Return the [X, Y] coordinate for the center point of the cell that contains the specified text.  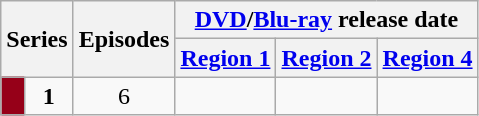
Series [37, 39]
DVD/Blu-ray release date [326, 20]
1 [48, 96]
Region 2 [326, 58]
Episodes [124, 39]
6 [124, 96]
Region 1 [226, 58]
Region 4 [428, 58]
